Scan for the cell matching the given text and deliver its (x, y) coordinate at center. 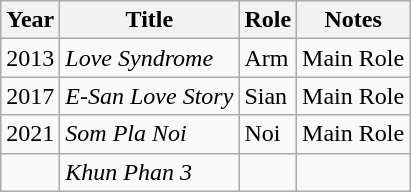
Notes (354, 20)
Love Syndrome (150, 58)
Year (30, 20)
Role (268, 20)
Arm (268, 58)
2021 (30, 134)
Sian (268, 96)
Khun Phan 3 (150, 172)
Noi (268, 134)
Title (150, 20)
2017 (30, 96)
Som Pla Noi (150, 134)
2013 (30, 58)
E-San Love Story (150, 96)
